Search for the cell housing the specified text and yield its [x, y] center coordinate. 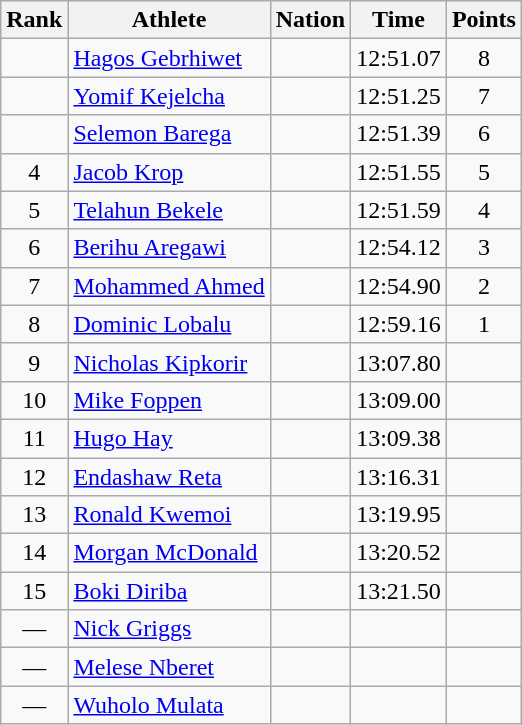
12:51.39 [399, 134]
13:21.50 [399, 591]
Points [484, 20]
Dominic Lobalu [169, 324]
13:16.31 [399, 477]
13 [34, 515]
12:51.55 [399, 172]
12:51.07 [399, 58]
12:54.90 [399, 286]
Yomif Kejelcha [169, 96]
Nation [310, 20]
Jacob Krop [169, 172]
Nick Griggs [169, 629]
Mike Foppen [169, 400]
12:51.59 [399, 210]
Wuholo Mulata [169, 705]
Morgan McDonald [169, 553]
1 [484, 324]
Endashaw Reta [169, 477]
3 [484, 248]
14 [34, 553]
Berihu Aregawi [169, 248]
12 [34, 477]
10 [34, 400]
Boki Diriba [169, 591]
13:09.38 [399, 438]
13:20.52 [399, 553]
Selemon Barega [169, 134]
Mohammed Ahmed [169, 286]
Melese Nberet [169, 667]
9 [34, 362]
Nicholas Kipkorir [169, 362]
13:07.80 [399, 362]
2 [484, 286]
Hagos Gebrhiwet [169, 58]
12:54.12 [399, 248]
13:19.95 [399, 515]
13:09.00 [399, 400]
Athlete [169, 20]
12:59.16 [399, 324]
Hugo Hay [169, 438]
Time [399, 20]
Rank [34, 20]
Telahun Bekele [169, 210]
12:51.25 [399, 96]
15 [34, 591]
Ronald Kwemoi [169, 515]
11 [34, 438]
